Locate the cell with the specified text and output its [x, y] center coordinate. 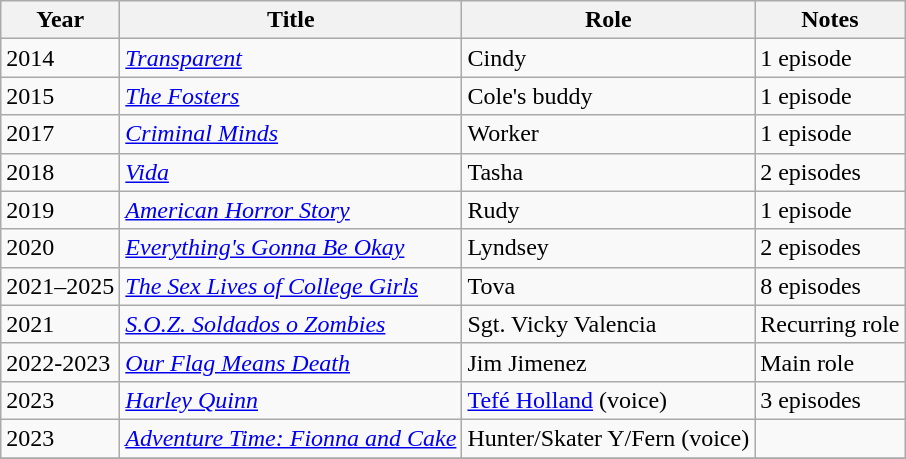
2021–2025 [60, 286]
Jim Jimenez [608, 362]
Cindy [608, 58]
2014 [60, 58]
Sgt. Vicky Valencia [608, 324]
Harley Quinn [291, 400]
Vida [291, 172]
Cole's buddy [608, 96]
Tefé Holland (voice) [608, 400]
Hunter/Skater Y/Fern (voice) [608, 438]
S.O.Z. Soldados o Zombies [291, 324]
Worker [608, 134]
Main role [830, 362]
Adventure Time: Fionna and Cake [291, 438]
8 episodes [830, 286]
Role [608, 20]
2020 [60, 248]
2017 [60, 134]
Year [60, 20]
Lyndsey [608, 248]
Criminal Minds [291, 134]
Tova [608, 286]
Everything's Gonna Be Okay [291, 248]
Notes [830, 20]
The Fosters [291, 96]
2022-2023 [60, 362]
The Sex Lives of College Girls [291, 286]
Our Flag Means Death [291, 362]
Recurring role [830, 324]
Tasha [608, 172]
American Horror Story [291, 210]
2015 [60, 96]
2019 [60, 210]
Transparent [291, 58]
Title [291, 20]
3 episodes [830, 400]
2018 [60, 172]
Rudy [608, 210]
2021 [60, 324]
